Return [x, y] of the center of cell containing provided text 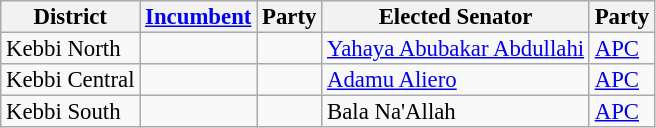
Kebbi Central [70, 80]
Kebbi South [70, 112]
Bala Na'Allah [456, 112]
Incumbent [198, 17]
Adamu Aliero [456, 80]
District [70, 17]
Elected Senator [456, 17]
Yahaya Abubakar Abdullahi [456, 49]
Kebbi North [70, 49]
